Pinpoint the cell where the given text exists, returning its [x, y] midpoint coordinate. 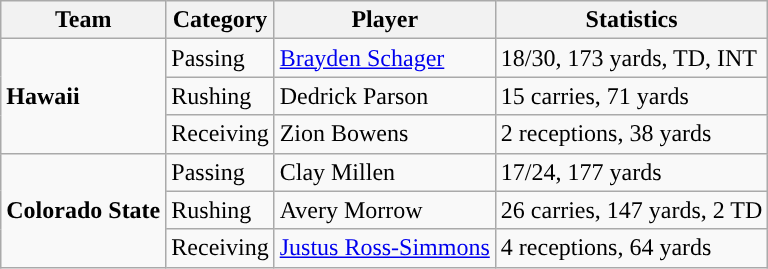
Avery Morrow [384, 210]
Statistics [632, 20]
Colorado State [84, 210]
Justus Ross-Simmons [384, 248]
15 carries, 71 yards [632, 96]
Dedrick Parson [384, 96]
Zion Bowens [384, 134]
Category [220, 20]
Hawaii [84, 96]
26 carries, 147 yards, 2 TD [632, 210]
18/30, 173 yards, TD, INT [632, 58]
Player [384, 20]
Clay Millen [384, 172]
Brayden Schager [384, 58]
2 receptions, 38 yards [632, 134]
4 receptions, 64 yards [632, 248]
17/24, 177 yards [632, 172]
Team [84, 20]
